Extract the [X, Y] coordinate from the center of the cell holding the provided text.  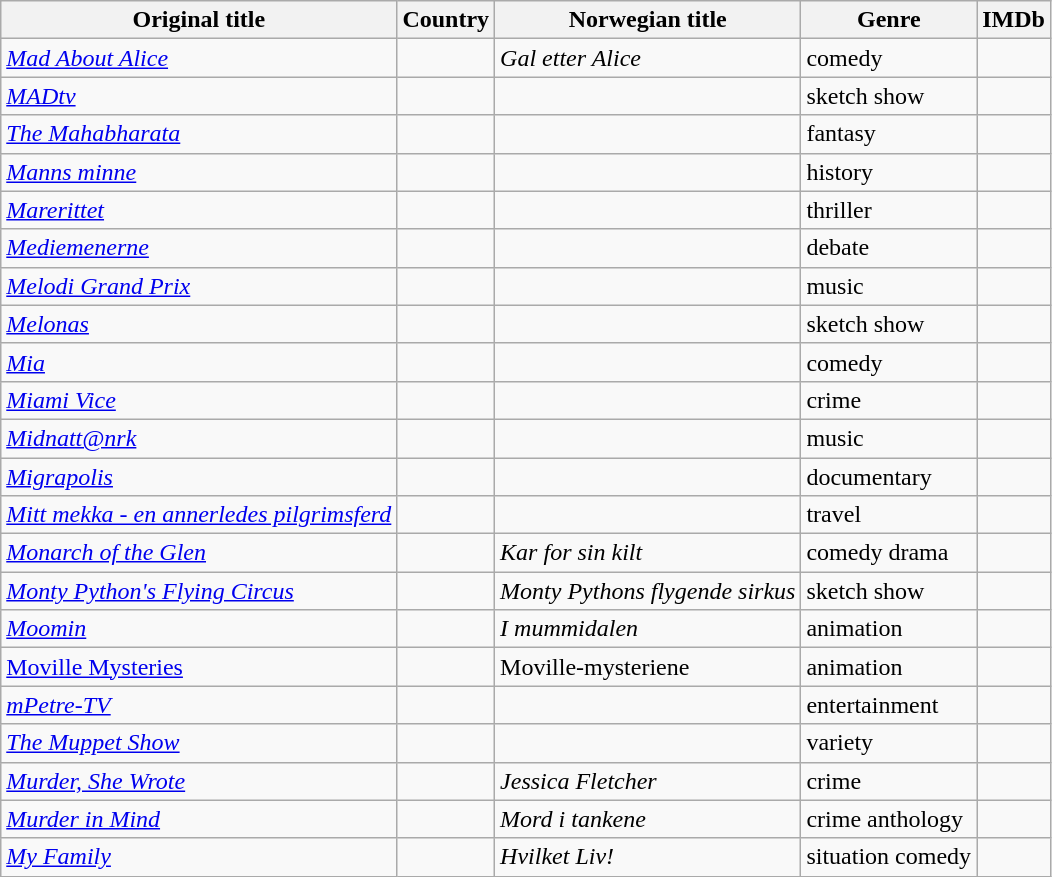
I mummidalen [648, 629]
Jessica Fletcher [648, 781]
fantasy [889, 134]
Moomin [199, 629]
Murder, She Wrote [199, 781]
Melodi Grand Prix [199, 286]
The Muppet Show [199, 743]
crime anthology [889, 819]
variety [889, 743]
Mord i tankene [648, 819]
entertainment [889, 705]
mPetre-TV [199, 705]
travel [889, 515]
Mediemenerne [199, 248]
Melonas [199, 324]
Monty Pythons flygende sirkus [648, 591]
Moville-mysteriene [648, 667]
thriller [889, 210]
Marerittet [199, 210]
situation comedy [889, 857]
The Mahabharata [199, 134]
history [889, 172]
Genre [889, 20]
Country [446, 20]
Gal etter Alice [648, 58]
Midnatt@nrk [199, 438]
Miami Vice [199, 400]
Manns minne [199, 172]
Murder in Mind [199, 819]
Norwegian title [648, 20]
Monty Python's Flying Circus [199, 591]
MADtv [199, 96]
comedy drama [889, 553]
Kar for sin kilt [648, 553]
Moville Mysteries [199, 667]
Hvilket Liv! [648, 857]
My Family [199, 857]
Mia [199, 362]
debate [889, 248]
documentary [889, 477]
Original title [199, 20]
Mitt mekka - en annerledes pilgrimsferd [199, 515]
Monarch of the Glen [199, 553]
Mad About Alice [199, 58]
Migrapolis [199, 477]
IMDb [1014, 20]
